Scan for the cell matching the given text and deliver its (x, y) coordinate at center. 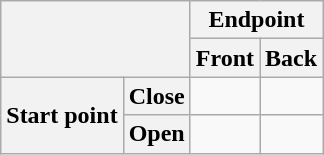
Back (292, 58)
Start point (62, 115)
Front (224, 58)
Close (156, 96)
Endpoint (256, 20)
Open (156, 134)
